Provide the (x, y) coordinate of the cell's center where the given text is located.  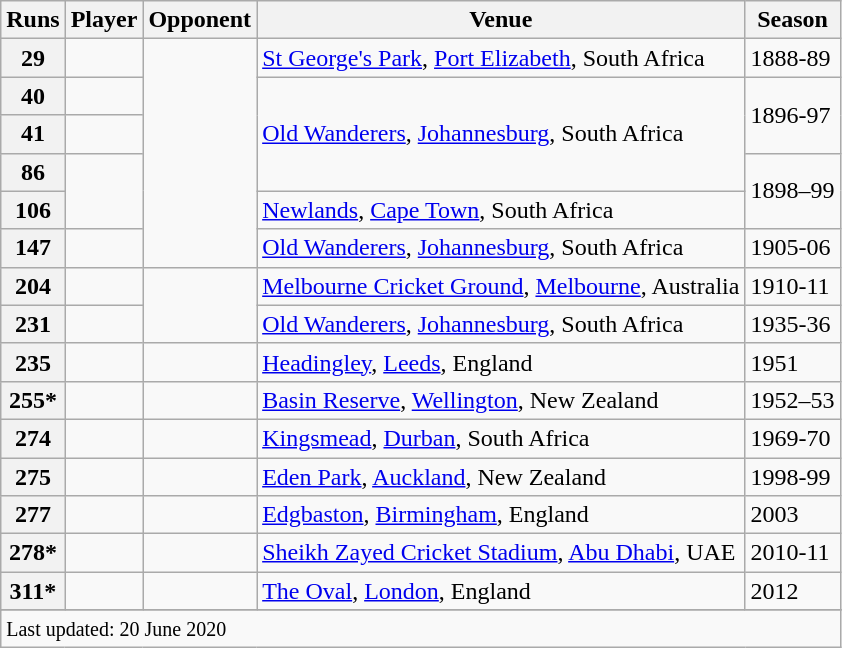
Season (792, 20)
St George's Park, Port Elizabeth, South Africa (501, 58)
Eden Park, Auckland, New Zealand (501, 477)
Headingley, Leeds, England (501, 362)
Edgbaston, Birmingham, England (501, 515)
1935-36 (792, 324)
278* (33, 553)
1910-11 (792, 286)
274 (33, 438)
Runs (33, 20)
Last updated: 20 June 2020 (420, 629)
204 (33, 286)
Kingsmead, Durban, South Africa (501, 438)
86 (33, 172)
1898–99 (792, 191)
2012 (792, 591)
2010-11 (792, 553)
255* (33, 400)
Newlands, Cape Town, South Africa (501, 210)
1888-89 (792, 58)
275 (33, 477)
1952–53 (792, 400)
Opponent (200, 20)
1998-99 (792, 477)
1896-97 (792, 115)
311* (33, 591)
Player (104, 20)
1969-70 (792, 438)
1951 (792, 362)
Basin Reserve, Wellington, New Zealand (501, 400)
Melbourne Cricket Ground, Melbourne, Australia (501, 286)
40 (33, 96)
231 (33, 324)
Sheikh Zayed Cricket Stadium, Abu Dhabi, UAE (501, 553)
29 (33, 58)
2003 (792, 515)
Venue (501, 20)
235 (33, 362)
1905-06 (792, 248)
147 (33, 248)
106 (33, 210)
277 (33, 515)
The Oval, London, England (501, 591)
41 (33, 134)
